Return the [x, y] coordinate for the center point of the cell that contains the specified text.  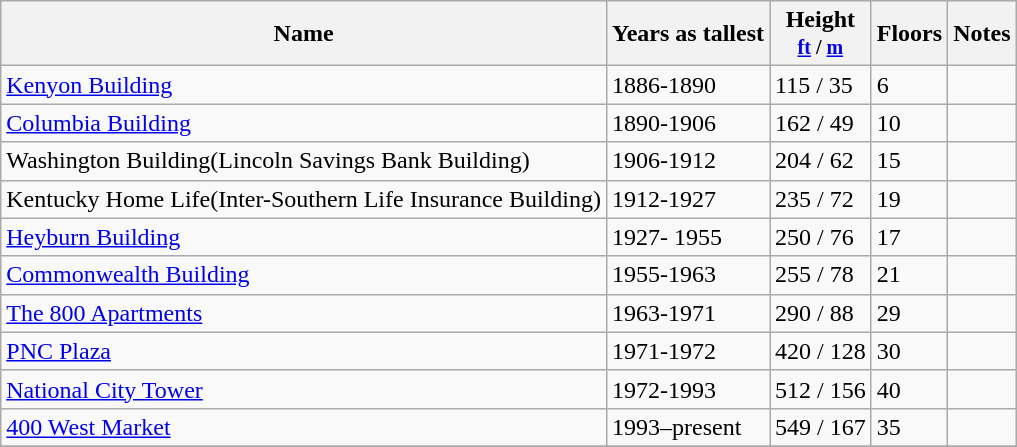
PNC Plaza [304, 351]
Columbia Building [304, 123]
National City Tower [304, 389]
21 [909, 275]
17 [909, 237]
115 / 35 [821, 85]
512 / 156 [821, 389]
1963-1971 [688, 313]
250 / 76 [821, 237]
40 [909, 389]
Heyburn Building [304, 237]
1972-1993 [688, 389]
1906-1912 [688, 161]
290 / 88 [821, 313]
Name [304, 34]
235 / 72 [821, 199]
1955-1963 [688, 275]
29 [909, 313]
Years as tallest [688, 34]
1993–present [688, 427]
10 [909, 123]
1886-1890 [688, 85]
1971-1972 [688, 351]
549 / 167 [821, 427]
Washington Building(Lincoln Savings Bank Building) [304, 161]
1912-1927 [688, 199]
Notes [982, 34]
Heightft / m [821, 34]
162 / 49 [821, 123]
Kenyon Building [304, 85]
1927- 1955 [688, 237]
Floors [909, 34]
Kentucky Home Life(Inter-Southern Life Insurance Building) [304, 199]
420 / 128 [821, 351]
The 800 Apartments [304, 313]
19 [909, 199]
15 [909, 161]
35 [909, 427]
1890-1906 [688, 123]
204 / 62 [821, 161]
255 / 78 [821, 275]
Commonwealth Building [304, 275]
400 West Market [304, 427]
6 [909, 85]
30 [909, 351]
